Pinpoint the cell where the given text exists, returning its [x, y] midpoint coordinate. 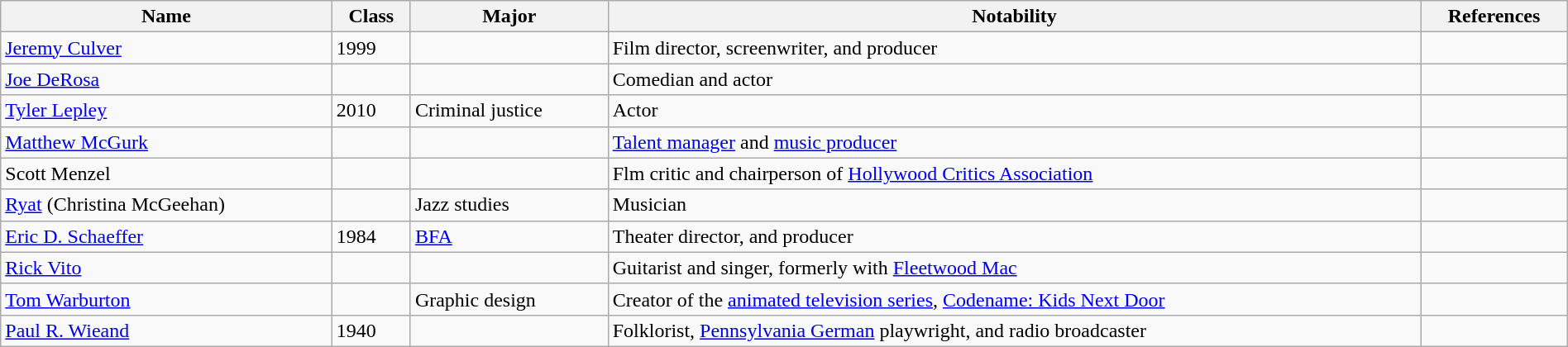
Tyler Lepley [166, 111]
Major [509, 17]
Musician [1014, 205]
Talent manager and music producer [1014, 142]
Paul R. Wieand [166, 330]
Theater director, and producer [1014, 236]
BFA [509, 236]
Tom Warburton [166, 299]
1984 [370, 236]
Guitarist and singer, formerly with Fleetwood Mac [1014, 268]
Criminal justice [509, 111]
Film director, screenwriter, and producer [1014, 48]
Jeremy Culver [166, 48]
Joe DeRosa [166, 79]
Name [166, 17]
Scott Menzel [166, 173]
Folklorist, Pennsylvania German playwright, and radio broadcaster [1014, 330]
Notability [1014, 17]
Graphic design [509, 299]
1999 [370, 48]
Flm critic and chairperson of Hollywood Critics Association [1014, 173]
2010 [370, 111]
1940 [370, 330]
Matthew McGurk [166, 142]
Rick Vito [166, 268]
References [1494, 17]
Eric D. Schaeffer [166, 236]
Creator of the animated television series, Codename: Kids Next Door [1014, 299]
Class [370, 17]
Jazz studies [509, 205]
Actor [1014, 111]
Ryat (Christina McGeehan) [166, 205]
Comedian and actor [1014, 79]
